From the cell containing the given text, extract its center point as [X, Y] coordinate. 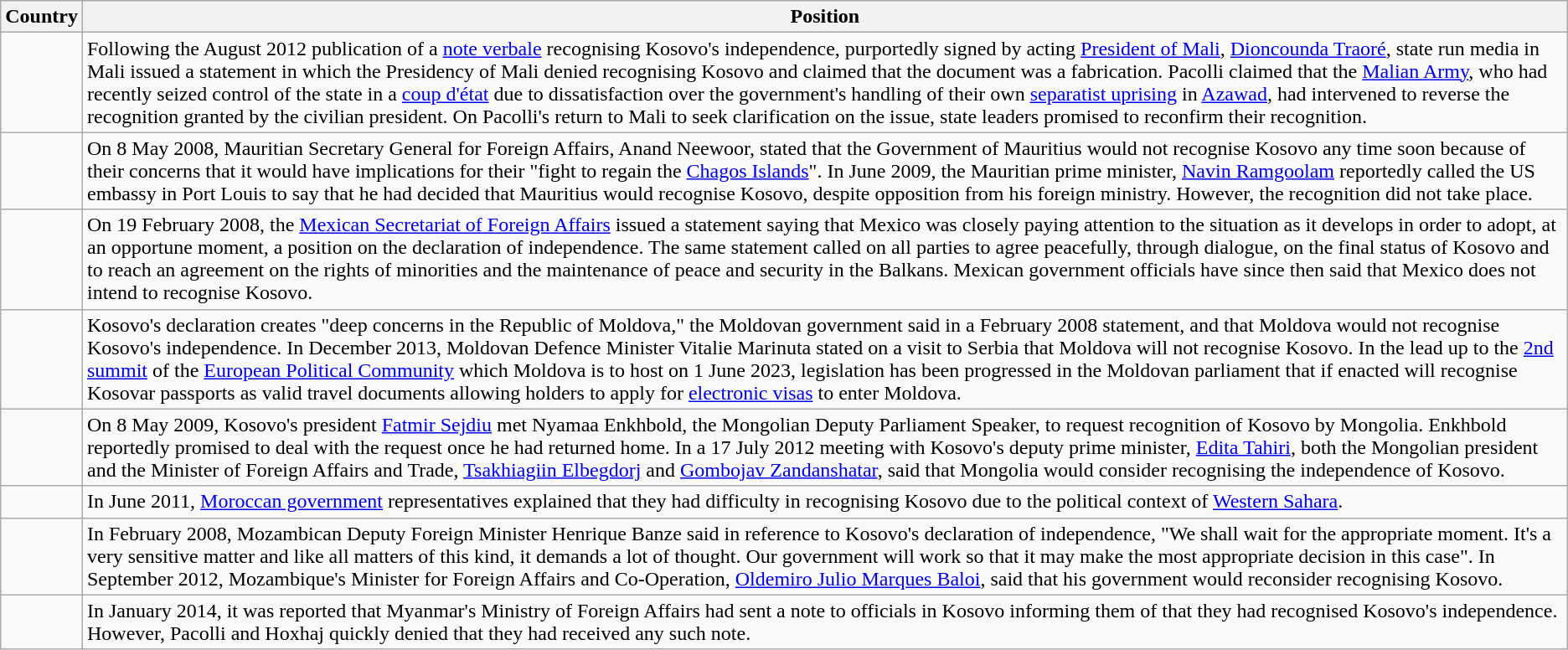
Position [824, 17]
Country [42, 17]
